For the text-containing cell, return its midpoint in [x, y] coordinate format. 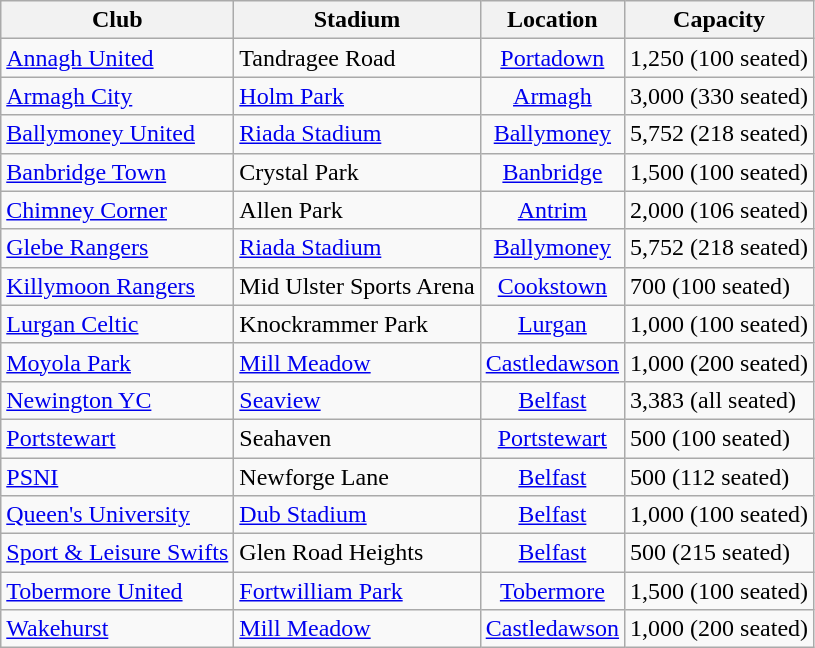
Portadown [552, 58]
Capacity [720, 20]
500 (112 seated) [720, 477]
1,250 (100 seated) [720, 58]
Armagh City [118, 96]
Lurgan Celtic [118, 324]
Dub Stadium [357, 515]
Chimney Corner [118, 210]
Mid Ulster Sports Arena [357, 286]
Killymoon Rangers [118, 286]
700 (100 seated) [720, 286]
Ballymoney United [118, 134]
Fortwilliam Park [357, 591]
Banbridge Town [118, 172]
Stadium [357, 20]
Cookstown [552, 286]
Glen Road Heights [357, 553]
Lurgan [552, 324]
2,000 (106 seated) [720, 210]
Tobermore United [118, 591]
Queen's University [118, 515]
Seaview [357, 400]
Glebe Rangers [118, 248]
Moyola Park [118, 362]
Knockrammer Park [357, 324]
Holm Park [357, 96]
Tandragee Road [357, 58]
500 (100 seated) [720, 438]
Club [118, 20]
Sport & Leisure Swifts [118, 553]
PSNI [118, 477]
Banbridge [552, 172]
Seahaven [357, 438]
Armagh [552, 96]
Antrim [552, 210]
Annagh United [118, 58]
Location [552, 20]
Newforge Lane [357, 477]
3,383 (all seated) [720, 400]
Tobermore [552, 591]
Newington YC [118, 400]
3,000 (330 seated) [720, 96]
Allen Park [357, 210]
500 (215 seated) [720, 553]
Wakehurst [118, 629]
Crystal Park [357, 172]
